Pinpoint the cell where the given text exists, returning its [x, y] midpoint coordinate. 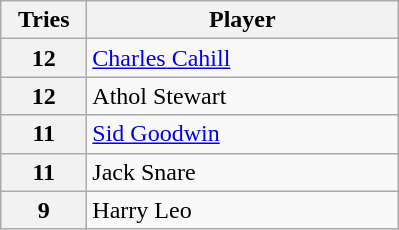
Athol Stewart [242, 96]
9 [44, 210]
Tries [44, 20]
Charles Cahill [242, 58]
Player [242, 20]
Harry Leo [242, 210]
Jack Snare [242, 172]
Sid Goodwin [242, 134]
